Return the [X, Y] coordinate for the center point of the cell that contains the specified text.  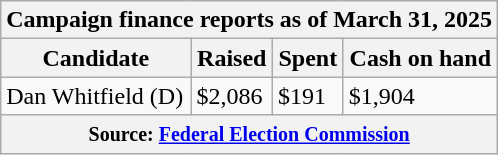
Spent [308, 58]
Campaign finance reports as of March 31, 2025 [250, 20]
$2,086 [232, 96]
$191 [308, 96]
Source: Federal Election Commission [250, 134]
Cash on hand [420, 58]
Dan Whitfield (D) [96, 96]
$1,904 [420, 96]
Candidate [96, 58]
Raised [232, 58]
